Return the (x, y) coordinate for the center point of the cell that contains the specified text.  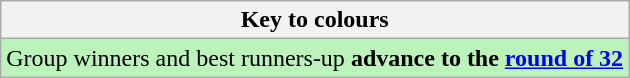
Key to colours (315, 20)
Group winners and best runners-up advance to the round of 32 (315, 58)
